Locate the cell with the specified text and output its [x, y] center coordinate. 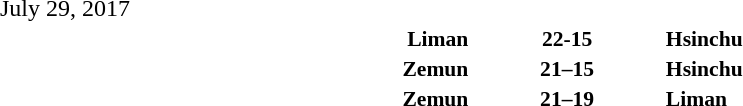
21–15 [568, 68]
22-15 [568, 38]
